Find where the given text appears and provide that cell's center as [x, y] coordinate. 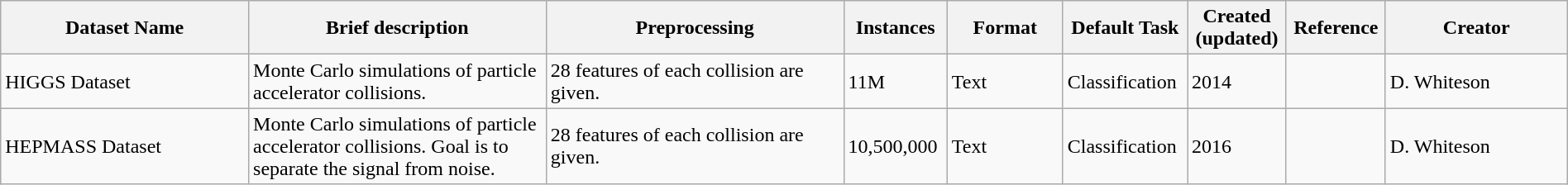
11M [895, 81]
Dataset Name [125, 28]
10,500,000 [895, 146]
Reference [1336, 28]
HEPMASS Dataset [125, 146]
Instances [895, 28]
Preprocessing [695, 28]
Default Task [1125, 28]
Monte Carlo simulations of particle accelerator collisions. Goal is to separate the signal from noise. [398, 146]
Brief description [398, 28]
2014 [1237, 81]
Format [1005, 28]
HIGGS Dataset [125, 81]
Monte Carlo simulations of particle accelerator collisions. [398, 81]
2016 [1237, 146]
Created (updated) [1237, 28]
Creator [1476, 28]
